Find where the given text appears and provide that cell's center as (x, y) coordinate. 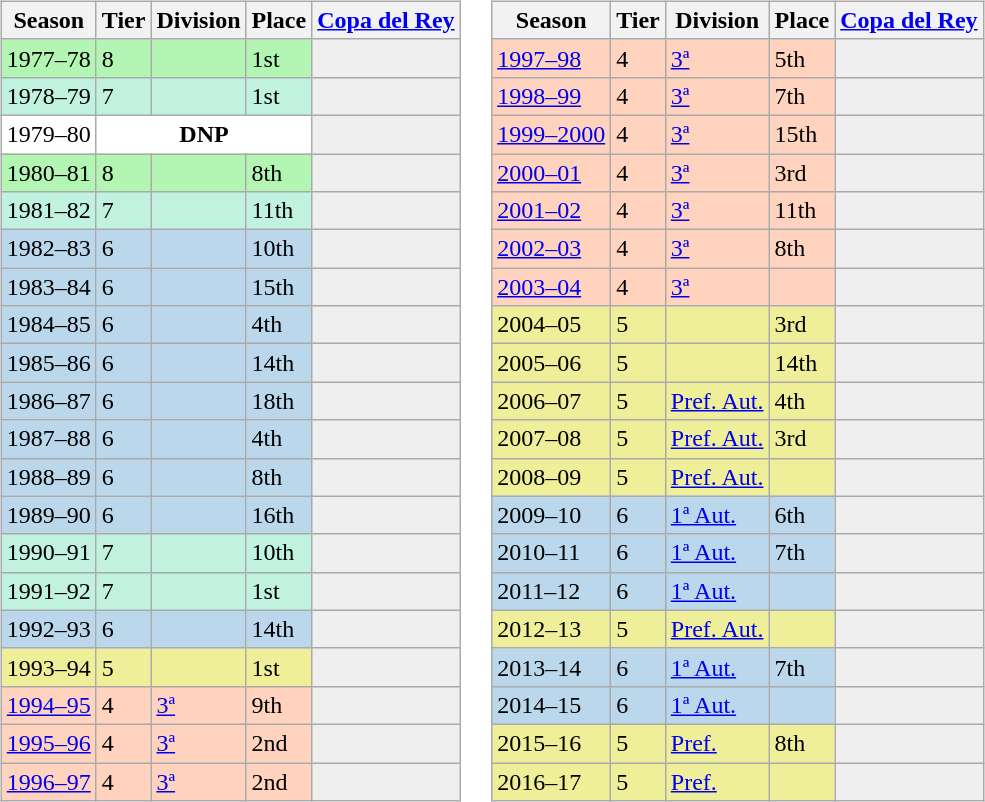
1997–98 (552, 58)
2006–07 (552, 401)
9th (279, 705)
2004–05 (552, 325)
1998–99 (552, 96)
2013–14 (552, 667)
1982–83 (48, 249)
1983–84 (48, 287)
2003–04 (552, 287)
1999–2000 (552, 134)
1989–90 (48, 515)
1979–80 (48, 134)
1996–97 (48, 781)
6th (802, 515)
1991–92 (48, 591)
1981–82 (48, 211)
2007–08 (552, 439)
18th (279, 401)
2002–03 (552, 249)
2008–09 (552, 477)
2012–13 (552, 629)
1987–88 (48, 439)
2016–17 (552, 781)
2015–16 (552, 743)
5th (802, 58)
2014–15 (552, 705)
2009–10 (552, 515)
DNP (204, 134)
1990–91 (48, 553)
1977–78 (48, 58)
1993–94 (48, 667)
2001–02 (552, 211)
1995–96 (48, 743)
2011–12 (552, 591)
2005–06 (552, 363)
1984–85 (48, 325)
1994–95 (48, 705)
2000–01 (552, 173)
1978–79 (48, 96)
1986–87 (48, 401)
2010–11 (552, 553)
1985–86 (48, 363)
1988–89 (48, 477)
1980–81 (48, 173)
16th (279, 515)
1992–93 (48, 629)
